Output the [X, Y] coordinate of the center of the cell containing the given text.  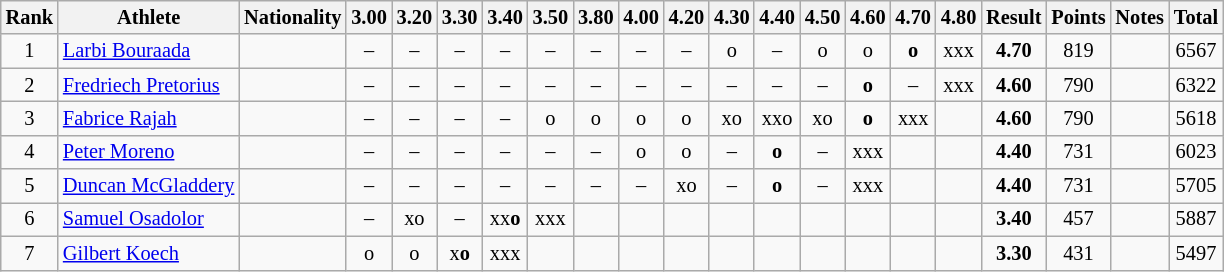
Larbi Bouraada [148, 51]
3.80 [596, 17]
Peter Moreno [148, 152]
4.50 [822, 17]
Samuel Osadolor [148, 219]
3.50 [550, 17]
Notes [1139, 17]
Duncan McGladdery [148, 186]
Rank [30, 17]
1 [30, 51]
3 [30, 118]
5887 [1196, 219]
4.80 [958, 17]
457 [1078, 219]
Nationality [292, 17]
4.20 [686, 17]
Fabrice Rajah [148, 118]
Gilbert Koech [148, 253]
5705 [1196, 186]
5618 [1196, 118]
819 [1078, 51]
4.00 [640, 17]
3.20 [414, 17]
6 [30, 219]
6023 [1196, 152]
Athlete [148, 17]
Result [1014, 17]
5 [30, 186]
Fredriech Pretorius [148, 85]
4 [30, 152]
6567 [1196, 51]
Total [1196, 17]
3.00 [368, 17]
2 [30, 85]
4.30 [732, 17]
7 [30, 253]
5497 [1196, 253]
6322 [1196, 85]
431 [1078, 253]
Points [1078, 17]
